Detect which cell encompasses the target text, then output its [X, Y] center coordinate. 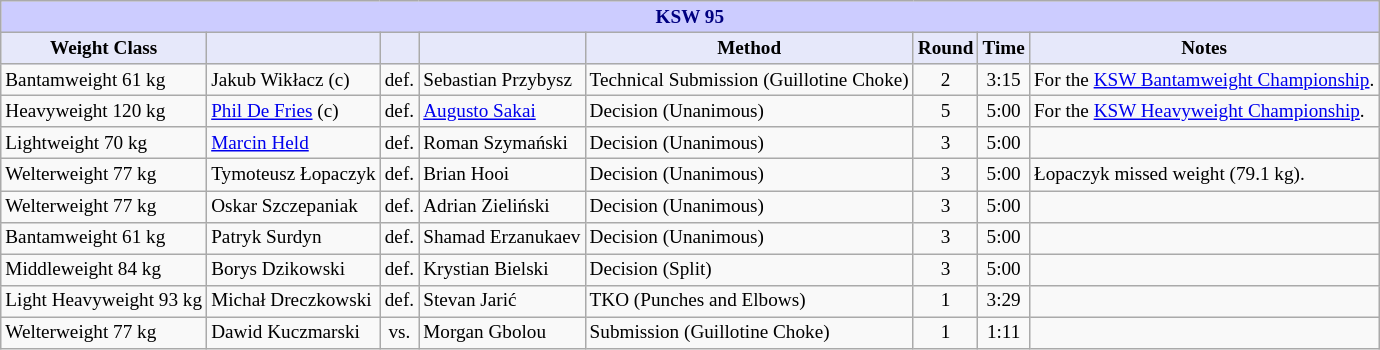
1:11 [1004, 333]
Weight Class [104, 48]
For the KSW Heavyweight Championship. [1204, 111]
Submission (Guillotine Choke) [749, 333]
3:15 [1004, 80]
Roman Szymański [502, 143]
Notes [1204, 48]
Light Heavyweight 93 kg [104, 301]
Łopaczyk missed weight (79.1 kg). [1204, 175]
Sebastian Przybysz [502, 80]
Michał Dreczkowski [294, 301]
Lightweight 70 kg [104, 143]
2 [946, 80]
Heavyweight 120 kg [104, 111]
Jakub Wikłacz (c) [294, 80]
Time [1004, 48]
Method [749, 48]
Stevan Jarić [502, 301]
Patryk Surdyn [294, 238]
KSW 95 [690, 17]
3:29 [1004, 301]
Round [946, 48]
Augusto Sakai [502, 111]
Brian Hooi [502, 175]
Tymoteusz Łopaczyk [294, 175]
Decision (Split) [749, 270]
Marcin Held [294, 143]
Dawid Kuczmarski [294, 333]
Oskar Szczepaniak [294, 206]
vs. [399, 333]
5 [946, 111]
Adrian Zieliński [502, 206]
Morgan Gbolou [502, 333]
Krystian Bielski [502, 270]
For the KSW Bantamweight Championship. [1204, 80]
TKO (Punches and Elbows) [749, 301]
Phil De Fries (c) [294, 111]
Borys Dzikowski [294, 270]
Shamad Erzanukaev [502, 238]
Middleweight 84 kg [104, 270]
Technical Submission (Guillotine Choke) [749, 80]
